Pinpoint the cell where the given text exists, returning its (X, Y) midpoint coordinate. 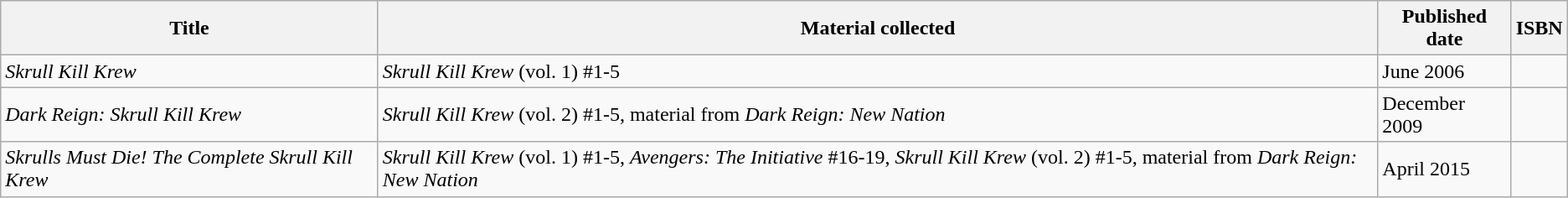
Skrull Kill Krew (vol. 1) #1-5, Avengers: The Initiative #16-19, Skrull Kill Krew (vol. 2) #1-5, material from Dark Reign: New Nation (878, 169)
December 2009 (1444, 114)
Dark Reign: Skrull Kill Krew (189, 114)
Title (189, 29)
Skrulls Must Die! The Complete Skrull Kill Krew (189, 169)
April 2015 (1444, 169)
June 2006 (1444, 71)
Skrull Kill Krew (vol. 1) #1-5 (878, 71)
Skrull Kill Krew (189, 71)
ISBN (1540, 29)
Skrull Kill Krew (vol. 2) #1-5, material from Dark Reign: New Nation (878, 114)
Published date (1444, 29)
Material collected (878, 29)
